For the text-containing cell, return its midpoint in (x, y) coordinate format. 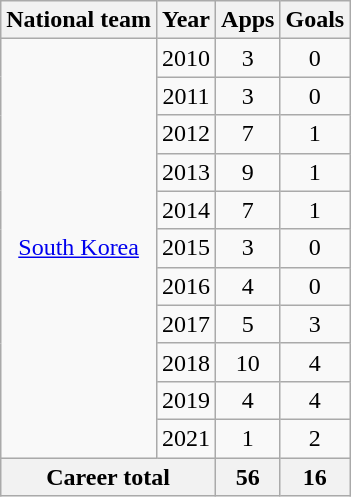
2021 (186, 438)
Apps (248, 20)
2014 (186, 210)
2012 (186, 134)
South Korea (79, 248)
16 (315, 477)
2015 (186, 248)
56 (248, 477)
5 (248, 324)
2017 (186, 324)
10 (248, 362)
Career total (108, 477)
Goals (315, 20)
2010 (186, 58)
2 (315, 438)
Year (186, 20)
2013 (186, 172)
2019 (186, 400)
2011 (186, 96)
9 (248, 172)
2018 (186, 362)
2016 (186, 286)
National team (79, 20)
